From the cell containing the given text, extract its center point as (x, y) coordinate. 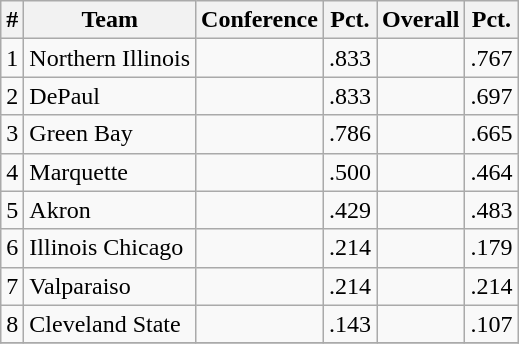
.500 (350, 172)
Akron (110, 210)
6 (12, 248)
Valparaiso (110, 286)
3 (12, 134)
.665 (492, 134)
.786 (350, 134)
Overall (420, 20)
.483 (492, 210)
.107 (492, 324)
.464 (492, 172)
Cleveland State (110, 324)
8 (12, 324)
Marquette (110, 172)
.767 (492, 58)
Illinois Chicago (110, 248)
5 (12, 210)
.179 (492, 248)
.143 (350, 324)
Northern Illinois (110, 58)
# (12, 20)
DePaul (110, 96)
.697 (492, 96)
Team (110, 20)
7 (12, 286)
.429 (350, 210)
4 (12, 172)
Conference (260, 20)
1 (12, 58)
Green Bay (110, 134)
2 (12, 96)
